Determine the (X, Y) coordinate at the center of the cell enclosing the given text.  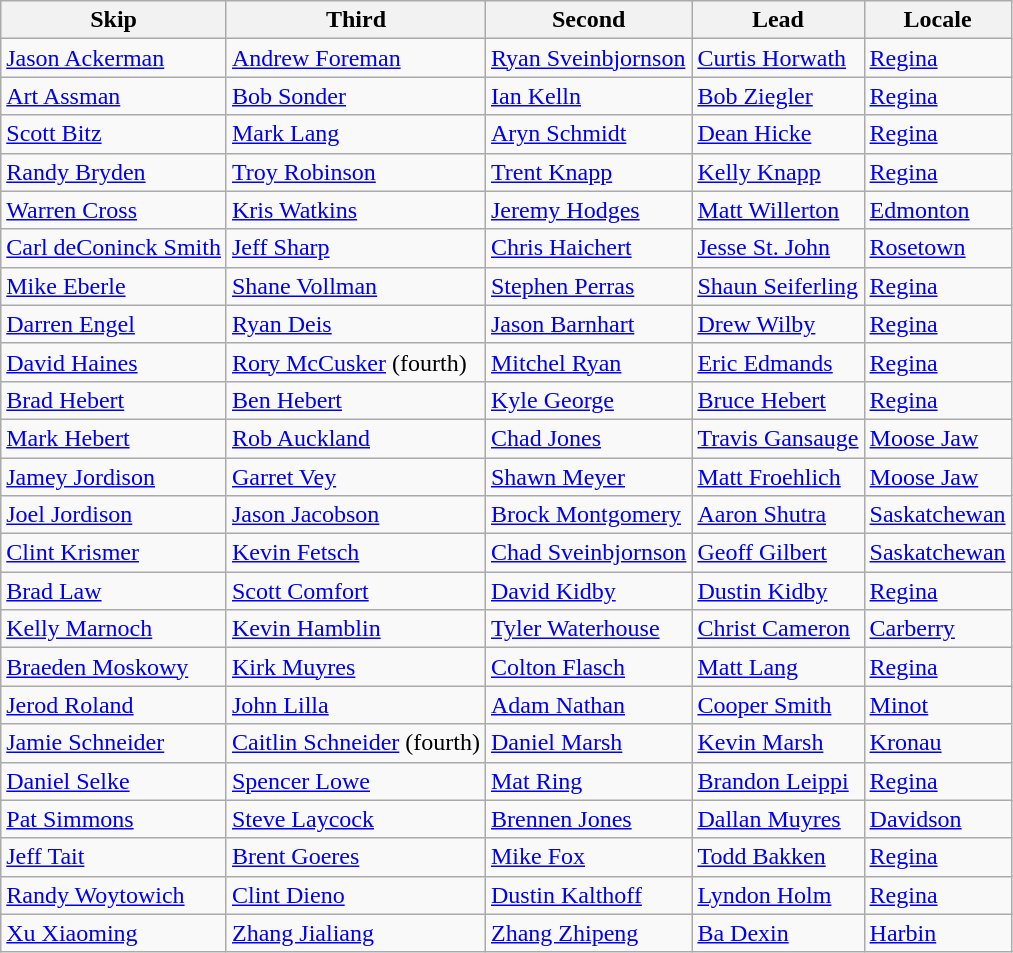
Aaron Shutra (778, 515)
Todd Bakken (778, 857)
Kronau (938, 743)
Xu Xiaoming (114, 933)
Chad Jones (588, 438)
Jamey Jordison (114, 477)
Darren Engel (114, 324)
Dean Hicke (778, 134)
Shawn Meyer (588, 477)
Brandon Leippi (778, 781)
Jamie Schneider (114, 743)
Adam Nathan (588, 705)
Bruce Hebert (778, 400)
Edmonton (938, 210)
Brad Hebert (114, 400)
Randy Woytowich (114, 895)
Carberry (938, 629)
Locale (938, 20)
Minot (938, 705)
Mike Fox (588, 857)
Dustin Kidby (778, 591)
Jeff Sharp (356, 248)
Skip (114, 20)
Ben Hebert (356, 400)
Brennen Jones (588, 819)
Kevin Hamblin (356, 629)
Jason Jacobson (356, 515)
Zhang Zhipeng (588, 933)
Steve Laycock (356, 819)
Aryn Schmidt (588, 134)
Braeden Moskowy (114, 667)
Kelly Marnoch (114, 629)
Mark Hebert (114, 438)
Brent Goeres (356, 857)
Jason Barnhart (588, 324)
Davidson (938, 819)
Mat Ring (588, 781)
Troy Robinson (356, 172)
Clint Dieno (356, 895)
Lyndon Holm (778, 895)
John Lilla (356, 705)
Spencer Lowe (356, 781)
Randy Bryden (114, 172)
Jeremy Hodges (588, 210)
Caitlin Schneider (fourth) (356, 743)
Mark Lang (356, 134)
Art Assman (114, 96)
Kris Watkins (356, 210)
Kirk Muyres (356, 667)
Trent Knapp (588, 172)
Carl deConinck Smith (114, 248)
Stephen Perras (588, 286)
Shaun Seiferling (778, 286)
Zhang Jialiang (356, 933)
Garret Vey (356, 477)
Harbin (938, 933)
Jason Ackerman (114, 58)
Tyler Waterhouse (588, 629)
Rory McCusker (fourth) (356, 362)
Daniel Selke (114, 781)
Lead (778, 20)
Third (356, 20)
Bob Sonder (356, 96)
Matt Willerton (778, 210)
Ian Kelln (588, 96)
Brad Law (114, 591)
Cooper Smith (778, 705)
Mike Eberle (114, 286)
Kevin Fetsch (356, 553)
Kelly Knapp (778, 172)
Ba Dexin (778, 933)
Dallan Muyres (778, 819)
Eric Edmands (778, 362)
Kyle George (588, 400)
Bob Ziegler (778, 96)
Warren Cross (114, 210)
Second (588, 20)
Pat Simmons (114, 819)
Geoff Gilbert (778, 553)
Travis Gansauge (778, 438)
Dustin Kalthoff (588, 895)
Rosetown (938, 248)
Matt Lang (778, 667)
Brock Montgomery (588, 515)
Jesse St. John (778, 248)
Mitchel Ryan (588, 362)
Chris Haichert (588, 248)
Curtis Horwath (778, 58)
Rob Auckland (356, 438)
Drew Wilby (778, 324)
Ryan Sveinbjornson (588, 58)
Ryan Deis (356, 324)
Andrew Foreman (356, 58)
Jeff Tait (114, 857)
Shane Vollman (356, 286)
David Kidby (588, 591)
Daniel Marsh (588, 743)
Chad Sveinbjornson (588, 553)
Kevin Marsh (778, 743)
Joel Jordison (114, 515)
Clint Krismer (114, 553)
Christ Cameron (778, 629)
Jerod Roland (114, 705)
Colton Flasch (588, 667)
Matt Froehlich (778, 477)
Scott Comfort (356, 591)
Scott Bitz (114, 134)
David Haines (114, 362)
